Determine the (X, Y) coordinate at the center of the cell enclosing the given text.  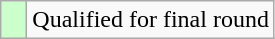
Qualified for final round (151, 20)
